Identify which cell holds the provided text, then report its (X, Y) central coordinate. 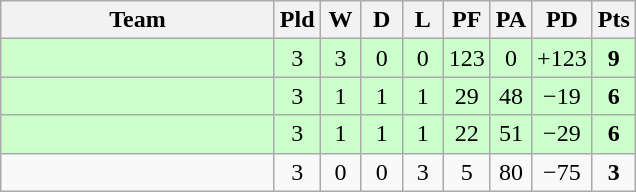
−75 (562, 172)
80 (510, 172)
D (382, 20)
PF (466, 20)
48 (510, 96)
29 (466, 96)
W (340, 20)
PD (562, 20)
123 (466, 58)
Pts (614, 20)
PA (510, 20)
Team (138, 20)
5 (466, 172)
Pld (297, 20)
−19 (562, 96)
L (422, 20)
9 (614, 58)
−29 (562, 134)
51 (510, 134)
22 (466, 134)
+123 (562, 58)
